From the cell containing the given text, extract its center point as [X, Y] coordinate. 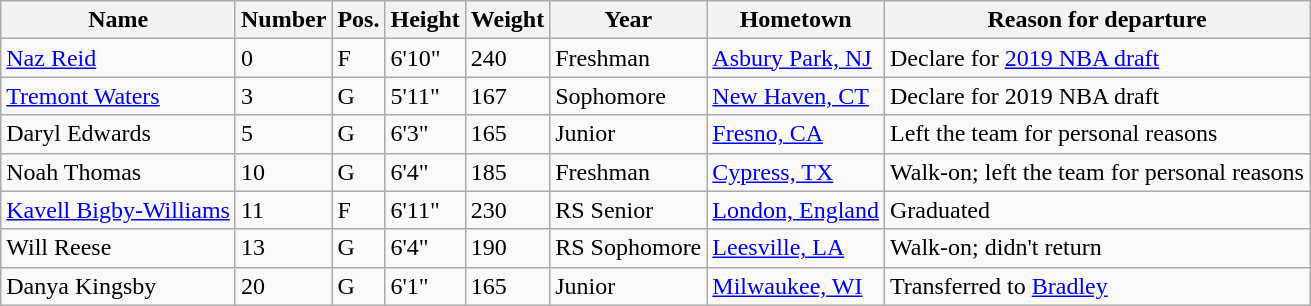
Sophomore [628, 96]
Will Reese [118, 248]
Danya Kingsby [118, 286]
RS Sophomore [628, 248]
167 [507, 96]
240 [507, 58]
0 [283, 58]
190 [507, 248]
11 [283, 210]
Tremont Waters [118, 96]
Left the team for personal reasons [1098, 134]
Graduated [1098, 210]
Pos. [358, 20]
Weight [507, 20]
Asbury Park, NJ [796, 58]
185 [507, 172]
Year [628, 20]
5 [283, 134]
Name [118, 20]
Daryl Edwards [118, 134]
3 [283, 96]
10 [283, 172]
Walk-on; left the team for personal reasons [1098, 172]
6'11" [425, 210]
230 [507, 210]
6'10" [425, 58]
Milwaukee, WI [796, 286]
13 [283, 248]
Hometown [796, 20]
Kavell Bigby-Williams [118, 210]
Reason for departure [1098, 20]
London, England [796, 210]
Number [283, 20]
Height [425, 20]
6'1" [425, 286]
6'3" [425, 134]
Walk-on; didn't return [1098, 248]
20 [283, 286]
5'11" [425, 96]
Cypress, TX [796, 172]
Naz Reid [118, 58]
Noah Thomas [118, 172]
New Haven, CT [796, 96]
Leesville, LA [796, 248]
Transferred to Bradley [1098, 286]
RS Senior [628, 210]
Fresno, CA [796, 134]
